From the cell containing the given text, extract its center point as (x, y) coordinate. 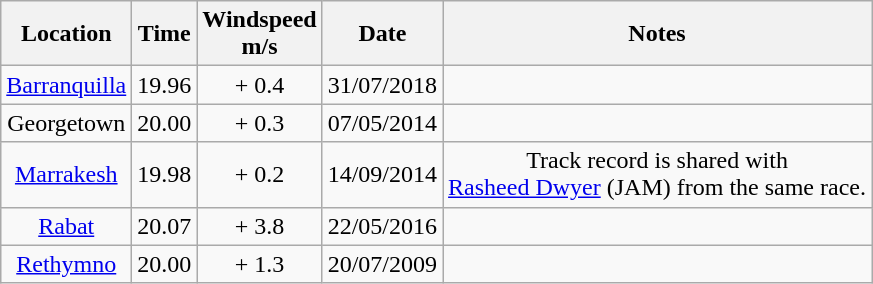
Barranquilla (66, 85)
20/07/2009 (382, 264)
Georgetown (66, 123)
Rabat (66, 226)
+ 1.3 (260, 264)
19.96 (164, 85)
31/07/2018 (382, 85)
22/05/2016 (382, 226)
Track record is shared withRasheed Dwyer (JAM) from the same race. (658, 174)
Marrakesh (66, 174)
20.07 (164, 226)
+ 0.3 (260, 123)
Time (164, 34)
+ 0.2 (260, 174)
07/05/2014 (382, 123)
Rethymno (66, 264)
+ 3.8 (260, 226)
Notes (658, 34)
Location (66, 34)
14/09/2014 (382, 174)
+ 0.4 (260, 85)
Date (382, 34)
Windspeedm/s (260, 34)
19.98 (164, 174)
